Determine the [x, y] coordinate at the center of the cell enclosing the given text.  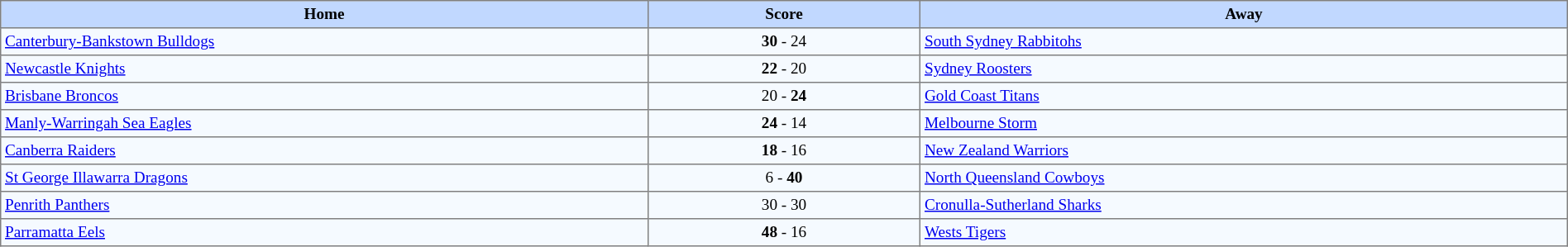
18 - 16 [784, 150]
Sydney Roosters [1244, 69]
Gold Coast Titans [1244, 96]
Penrith Panthers [324, 205]
30 - 24 [784, 41]
Cronulla-Sutherland Sharks [1244, 205]
Brisbane Broncos [324, 96]
6 - 40 [784, 178]
Score [784, 15]
48 - 16 [784, 233]
24 - 14 [784, 124]
South Sydney Rabbitohs [1244, 41]
Canterbury-Bankstown Bulldogs [324, 41]
Canberra Raiders [324, 150]
Manly-Warringah Sea Eagles [324, 124]
North Queensland Cowboys [1244, 178]
30 - 30 [784, 205]
Wests Tigers [1244, 233]
Parramatta Eels [324, 233]
20 - 24 [784, 96]
St George Illawarra Dragons [324, 178]
Newcastle Knights [324, 69]
Melbourne Storm [1244, 124]
New Zealand Warriors [1244, 150]
Home [324, 15]
22 - 20 [784, 69]
Away [1244, 15]
